Detect which cell encompasses the target text, then output its (x, y) center coordinate. 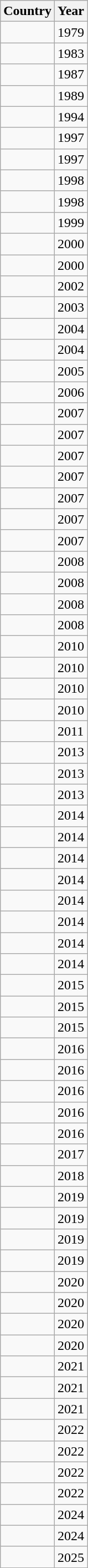
1994 (71, 117)
Country (28, 11)
2003 (71, 308)
2017 (71, 1155)
1979 (71, 32)
1999 (71, 223)
1983 (71, 53)
2011 (71, 731)
1987 (71, 75)
2018 (71, 1176)
Year (71, 11)
2005 (71, 371)
2002 (71, 287)
1989 (71, 96)
2006 (71, 392)
2025 (71, 1557)
